Find where the given text appears and provide that cell's center as (x, y) coordinate. 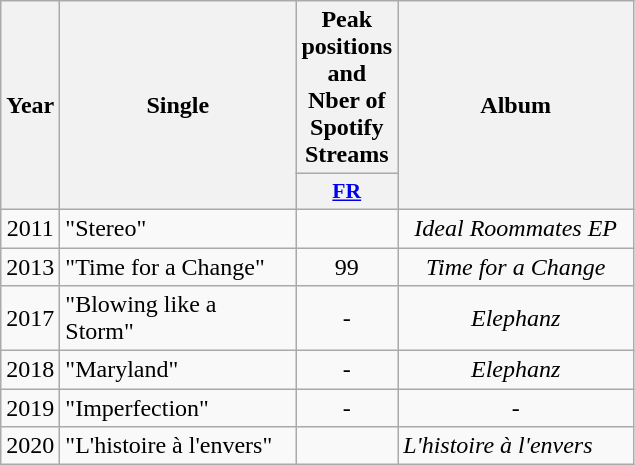
L'histoire à l'envers (516, 446)
Album (516, 106)
99 (347, 267)
Single (178, 106)
2013 (30, 267)
2019 (30, 408)
Time for a Change (516, 267)
2017 (30, 318)
2011 (30, 228)
"Time for a Change" (178, 267)
Ideal Roommates EP (516, 228)
"Stereo" (178, 228)
2018 (30, 370)
Year (30, 106)
Peak positions and Nber of Spotify Streams (347, 88)
"Maryland" (178, 370)
FR (347, 192)
"Blowing like a Storm" (178, 318)
2020 (30, 446)
"Imperfection" (178, 408)
"L'histoire à l'envers" (178, 446)
